Search for the cell housing the specified text and yield its [X, Y] center coordinate. 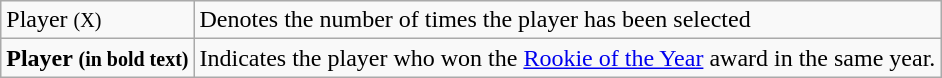
Player (X) [98, 20]
Denotes the number of times the player has been selected [568, 20]
Indicates the player who won the Rookie of the Year award in the same year. [568, 58]
Player (in bold text) [98, 58]
